Scan for the cell matching the given text and deliver its (x, y) coordinate at center. 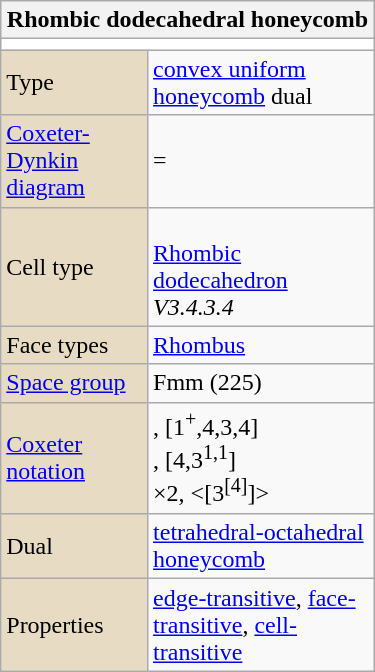
Face types (74, 345)
Properties (74, 625)
= (262, 161)
Rhombus (262, 345)
Coxeter-Dynkin diagram (74, 161)
Dual (74, 546)
Space group (74, 383)
edge-transitive, face-transitive, cell-transitive (262, 625)
, [1+,4,3,4], [4,31,1]×2, <[3[4]]> (262, 458)
tetrahedral-octahedral honeycomb (262, 546)
Rhombic dodecahedral honeycomb (188, 20)
Type (74, 82)
Fmm (225) (262, 383)
Cell type (74, 266)
convex uniform honeycomb dual (262, 82)
Rhombic dodecahedron V3.4.3.4 (262, 266)
Coxeter notation (74, 458)
